Return the [x, y] coordinate for the center point of the cell that contains the specified text.  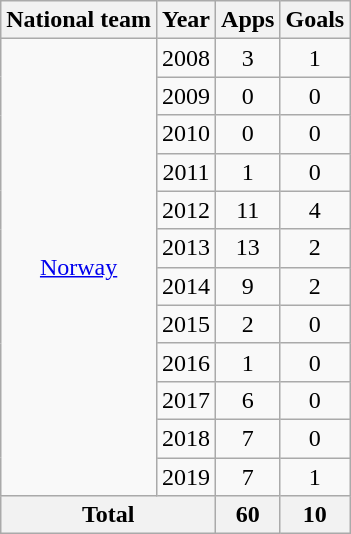
13 [248, 248]
Apps [248, 20]
2018 [186, 438]
9 [248, 286]
Year [186, 20]
2011 [186, 172]
6 [248, 400]
2014 [186, 286]
National team [79, 20]
2019 [186, 477]
2016 [186, 362]
2012 [186, 210]
2017 [186, 400]
Norway [79, 268]
4 [315, 210]
2015 [186, 324]
2010 [186, 134]
Total [108, 515]
11 [248, 210]
3 [248, 58]
Goals [315, 20]
10 [315, 515]
2008 [186, 58]
2013 [186, 248]
2009 [186, 96]
60 [248, 515]
